Output the (X, Y) coordinate of the center of the cell containing the given text.  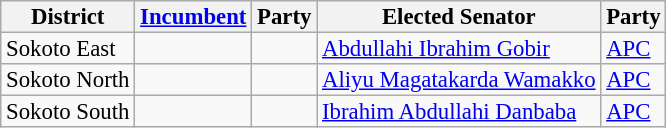
Abdullahi Ibrahim Gobir (459, 49)
Aliyu Magatakarda Wamakko (459, 80)
Incumbent (194, 17)
Sokoto North (68, 80)
Sokoto South (68, 112)
Elected Senator (459, 17)
District (68, 17)
Sokoto East (68, 49)
Ibrahim Abdullahi Danbaba (459, 112)
